Locate the cell with the specified text and output its (x, y) center coordinate. 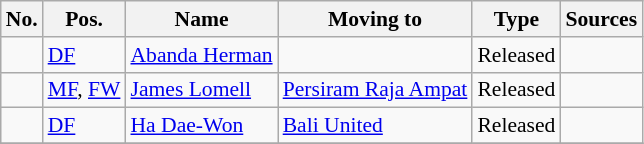
Abanda Herman (201, 55)
Moving to (376, 19)
Sources (601, 19)
Persiram Raja Ampat (376, 90)
Name (201, 19)
MF, FW (84, 90)
James Lomell (201, 90)
Bali United (376, 126)
Type (516, 19)
No. (22, 19)
Pos. (84, 19)
Ha Dae-Won (201, 126)
